Extract the (X, Y) coordinate from the center of the cell holding the provided text.  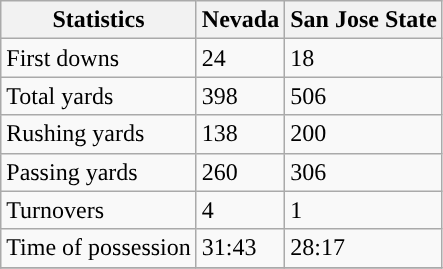
398 (240, 96)
138 (240, 134)
Passing yards (99, 172)
Nevada (240, 20)
Time of possession (99, 248)
200 (364, 134)
Turnovers (99, 210)
Statistics (99, 20)
18 (364, 58)
28:17 (364, 248)
260 (240, 172)
Rushing yards (99, 134)
San Jose State (364, 20)
31:43 (240, 248)
506 (364, 96)
Total yards (99, 96)
1 (364, 210)
4 (240, 210)
First downs (99, 58)
24 (240, 58)
306 (364, 172)
